Output the (x, y) coordinate of the center of the cell containing the given text.  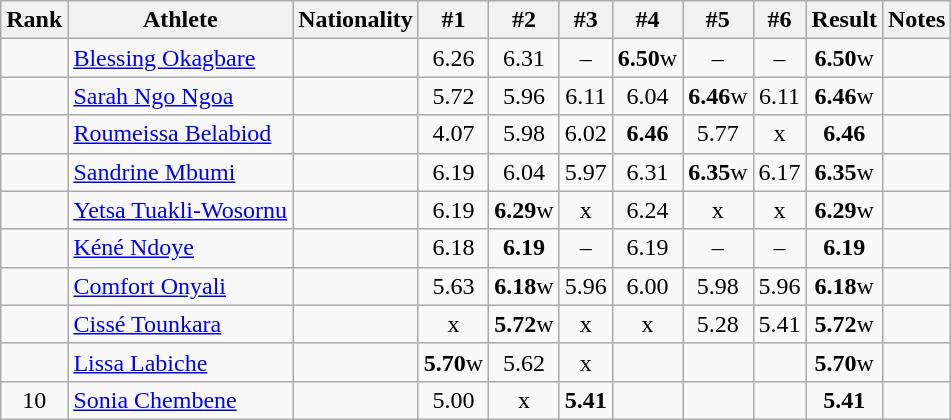
Result (844, 20)
6.02 (586, 134)
Athlete (180, 20)
Kéné Ndoye (180, 248)
6.17 (780, 172)
Notes (916, 20)
Yetsa Tuakli-Wosornu (180, 210)
6.18 (453, 248)
4.07 (453, 134)
Sandrine Mbumi (180, 172)
Nationality (356, 20)
Comfort Onyali (180, 286)
Rank (34, 20)
5.00 (453, 400)
#4 (647, 20)
5.28 (718, 324)
6.24 (647, 210)
5.63 (453, 286)
10 (34, 400)
5.77 (718, 134)
Lissa Labiche (180, 362)
5.62 (524, 362)
Cissé Tounkara (180, 324)
5.97 (586, 172)
#2 (524, 20)
5.72 (453, 96)
#1 (453, 20)
6.26 (453, 58)
#6 (780, 20)
6.00 (647, 286)
#5 (718, 20)
Blessing Okagbare (180, 58)
Roumeissa Belabiod (180, 134)
Sonia Chembene (180, 400)
Sarah Ngo Ngoa (180, 96)
#3 (586, 20)
